Locate the cell with the specified text and output its (x, y) center coordinate. 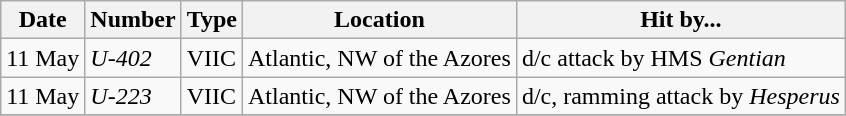
Hit by... (680, 20)
U-223 (133, 96)
Type (212, 20)
Location (379, 20)
d/c, ramming attack by Hesperus (680, 96)
Date (43, 20)
U-402 (133, 58)
d/c attack by HMS Gentian (680, 58)
Number (133, 20)
